Pinpoint the cell where the given text exists, returning its (X, Y) midpoint coordinate. 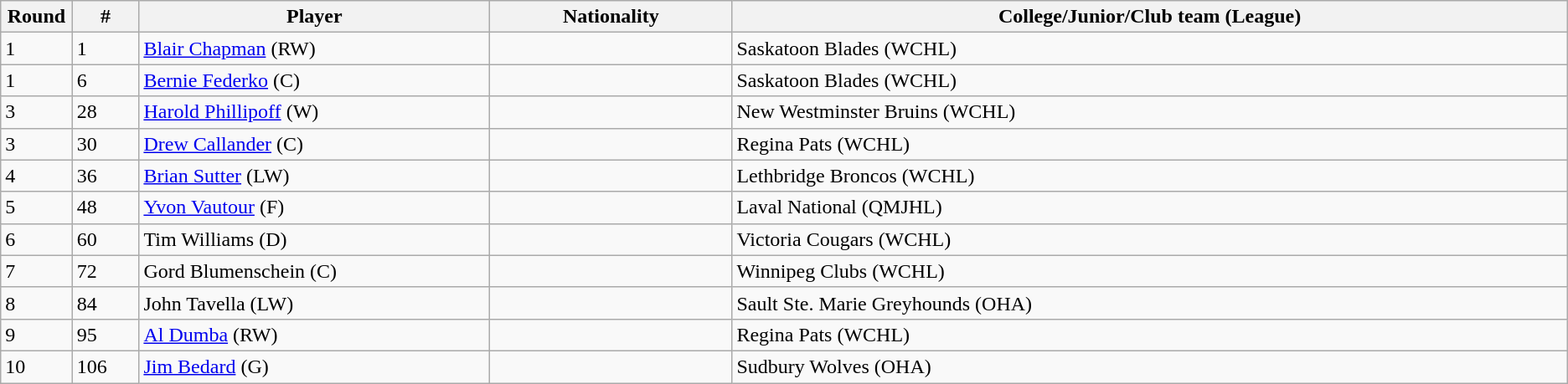
Player (315, 17)
Winnipeg Clubs (WCHL) (1149, 271)
Sault Ste. Marie Greyhounds (OHA) (1149, 303)
95 (106, 335)
College/Junior/Club team (League) (1149, 17)
48 (106, 207)
28 (106, 112)
60 (106, 239)
Drew Callander (C) (315, 144)
4 (37, 176)
Gord Blumenschein (C) (315, 271)
9 (37, 335)
72 (106, 271)
Bernie Federko (C) (315, 80)
New Westminster Bruins (WCHL) (1149, 112)
36 (106, 176)
John Tavella (LW) (315, 303)
84 (106, 303)
Yvon Vautour (F) (315, 207)
Al Dumba (RW) (315, 335)
10 (37, 366)
# (106, 17)
Blair Chapman (RW) (315, 49)
106 (106, 366)
8 (37, 303)
Nationality (611, 17)
Tim Williams (D) (315, 239)
Laval National (QMJHL) (1149, 207)
Harold Phillipoff (W) (315, 112)
5 (37, 207)
Victoria Cougars (WCHL) (1149, 239)
Round (37, 17)
7 (37, 271)
30 (106, 144)
Sudbury Wolves (OHA) (1149, 366)
Lethbridge Broncos (WCHL) (1149, 176)
Brian Sutter (LW) (315, 176)
Jim Bedard (G) (315, 366)
